Identify which cell holds the provided text, then report its (X, Y) central coordinate. 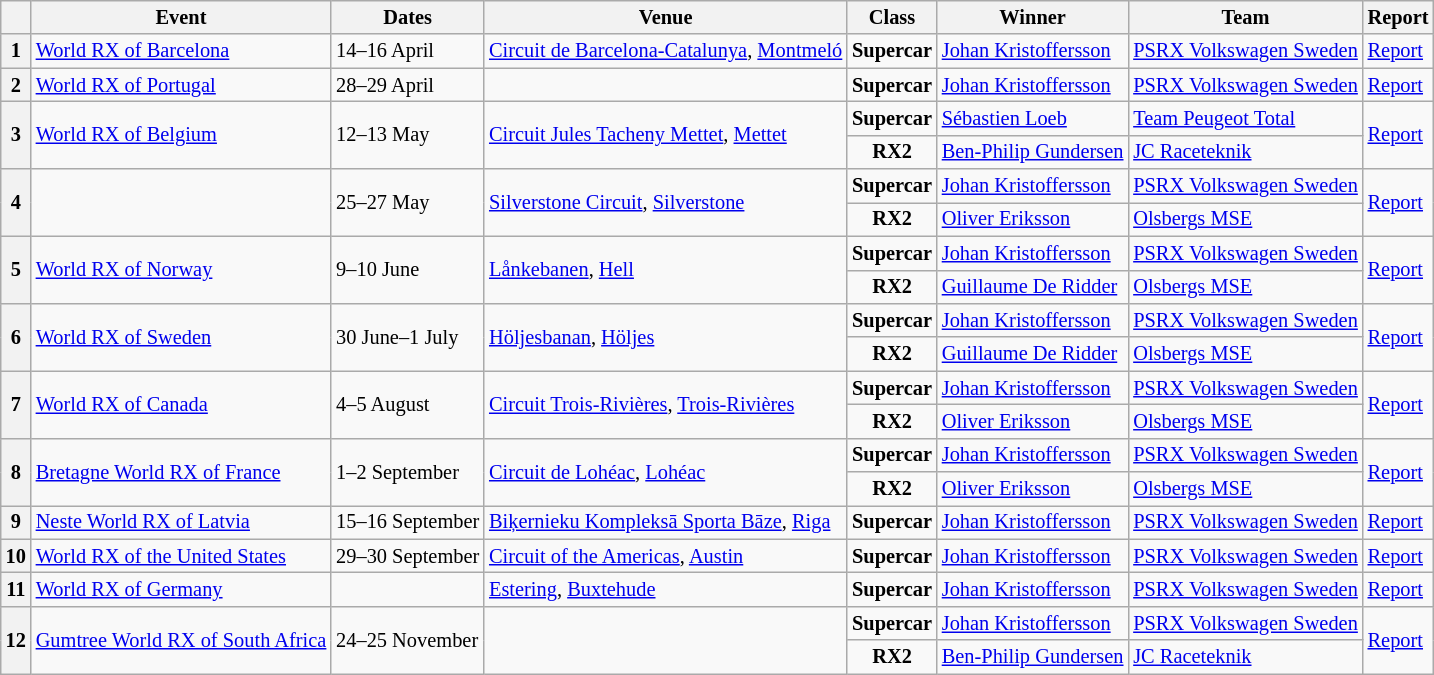
6 (16, 336)
Winner (1032, 17)
3 (16, 134)
5 (16, 270)
9 (16, 522)
Lånkebanen, Hell (666, 270)
9–10 June (408, 270)
Höljesbanan, Höljes (666, 336)
1 (16, 51)
Dates (408, 17)
Estering, Buxtehude (666, 589)
Circuit de Barcelona-Catalunya, Montmeló (666, 51)
World RX of Norway (181, 270)
Bretagne World RX of France (181, 472)
4–5 August (408, 404)
4 (16, 202)
World RX of Germany (181, 589)
Venue (666, 17)
12–13 May (408, 134)
29–30 September (408, 556)
8 (16, 472)
World RX of Sweden (181, 336)
Team Peugeot Total (1245, 118)
7 (16, 404)
1–2 September (408, 472)
14–16 April (408, 51)
Circuit Trois-Rivières, Trois-Rivières (666, 404)
24–25 November (408, 640)
30 June–1 July (408, 336)
Sébastien Loeb (1032, 118)
Gumtree World RX of South Africa (181, 640)
Biķernieku Kompleksā Sporta Bāze, Riga (666, 522)
Silverstone Circuit, Silverstone (666, 202)
Class (892, 17)
World RX of Barcelona (181, 51)
Circuit of the Americas, Austin (666, 556)
2 (16, 85)
12 (16, 640)
Team (1245, 17)
Event (181, 17)
10 (16, 556)
World RX of Canada (181, 404)
World RX of Portugal (181, 85)
Circuit Jules Tacheny Mettet, Mettet (666, 134)
Neste World RX of Latvia (181, 522)
World RX of the United States (181, 556)
28–29 April (408, 85)
Circuit de Lohéac, Lohéac (666, 472)
11 (16, 589)
25–27 May (408, 202)
World RX of Belgium (181, 134)
15–16 September (408, 522)
